Detect which cell encompasses the target text, then output its [X, Y] center coordinate. 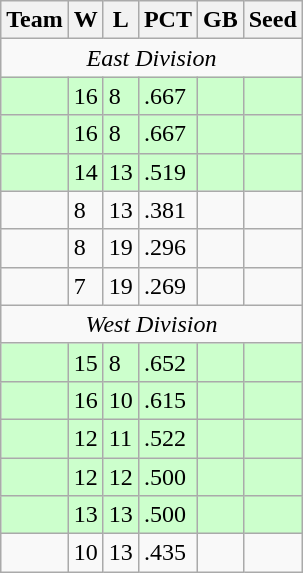
11 [120, 438]
Seed [272, 20]
GB [220, 20]
.269 [168, 286]
.522 [168, 438]
.615 [168, 400]
7 [86, 286]
W [86, 20]
L [120, 20]
.519 [168, 172]
West Division [152, 324]
.381 [168, 210]
PCT [168, 20]
.296 [168, 248]
.435 [168, 553]
14 [86, 172]
15 [86, 362]
.652 [168, 362]
Team [35, 20]
East Division [152, 58]
